Search for the cell housing the specified text and yield its (X, Y) center coordinate. 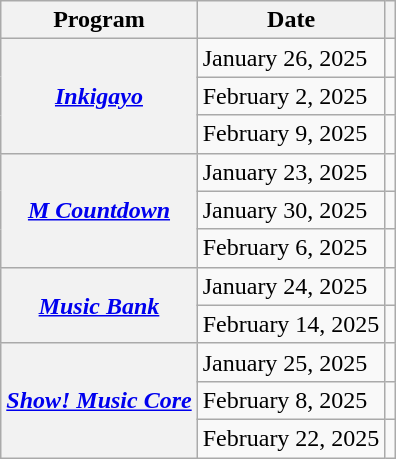
February 9, 2025 (291, 134)
January 24, 2025 (291, 286)
February 14, 2025 (291, 324)
M Countdown (99, 210)
February 22, 2025 (291, 438)
February 8, 2025 (291, 400)
February 6, 2025 (291, 248)
January 26, 2025 (291, 58)
January 30, 2025 (291, 210)
Show! Music Core (99, 400)
January 25, 2025 (291, 362)
February 2, 2025 (291, 96)
Inkigayo (99, 96)
Program (99, 20)
Date (291, 20)
Music Bank (99, 305)
January 23, 2025 (291, 172)
